Extract the (x, y) coordinate from the center of the cell holding the provided text.  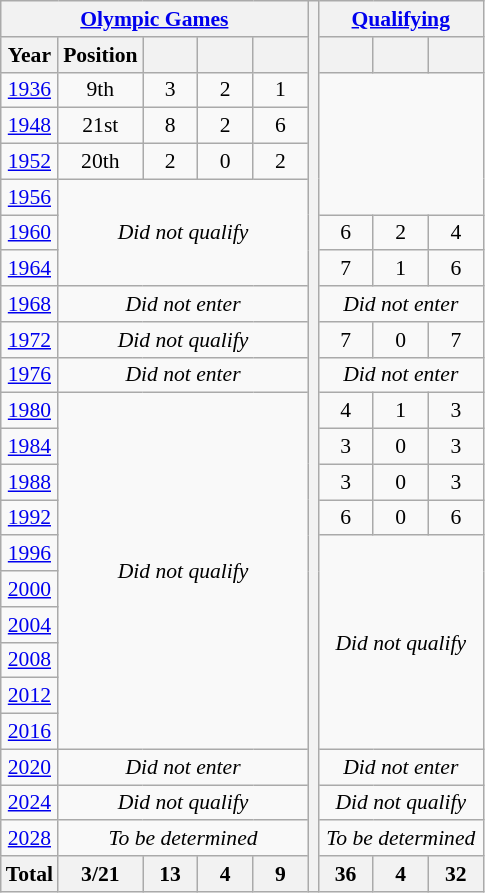
20th (100, 162)
32 (456, 874)
Olympic Games (154, 19)
2020 (30, 767)
1960 (30, 233)
1948 (30, 126)
1984 (30, 447)
Year (30, 55)
8 (170, 126)
13 (170, 874)
1988 (30, 482)
1952 (30, 162)
2008 (30, 660)
Total (30, 874)
2028 (30, 839)
1964 (30, 269)
1996 (30, 554)
21st (100, 126)
3/21 (100, 874)
2024 (30, 803)
Position (100, 55)
1936 (30, 90)
2012 (30, 696)
1968 (30, 304)
2016 (30, 732)
2004 (30, 625)
9 (280, 874)
9th (100, 90)
1976 (30, 375)
1980 (30, 411)
1972 (30, 340)
1992 (30, 518)
1956 (30, 197)
Qualifying (400, 19)
36 (346, 874)
2000 (30, 589)
